Scan for the cell matching the given text and deliver its (x, y) coordinate at center. 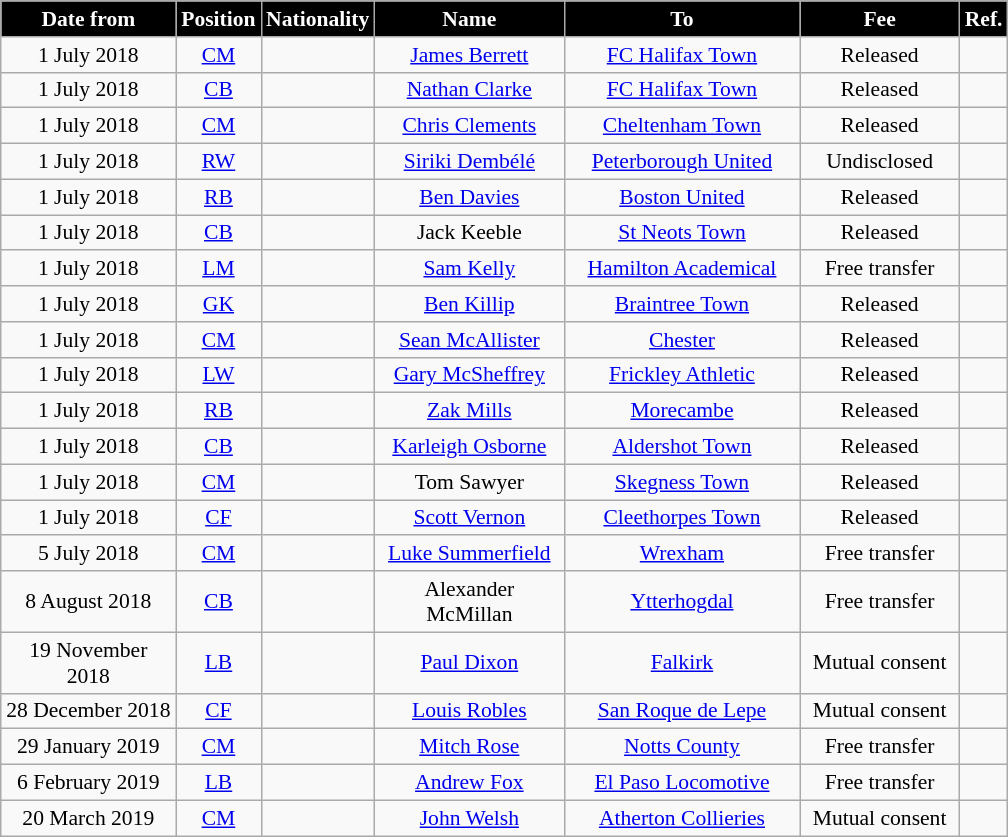
Hamilton Academical (682, 269)
19 November 2018 (88, 662)
Frickley Athletic (682, 375)
5 July 2018 (88, 554)
Notts County (682, 747)
Scott Vernon (469, 518)
29 January 2019 (88, 747)
Falkirk (682, 662)
Cleethorpes Town (682, 518)
Braintree Town (682, 304)
El Paso Locomotive (682, 783)
Boston United (682, 197)
Ref. (984, 19)
Ytterhogdal (682, 602)
Atherton Collieries (682, 818)
Jack Keeble (469, 233)
RW (218, 162)
Luke Summerfield (469, 554)
20 March 2019 (88, 818)
Undisclosed (880, 162)
Position (218, 19)
Nationality (318, 19)
Louis Robles (469, 711)
Nathan Clarke (469, 90)
GK (218, 304)
Name (469, 19)
Paul Dixon (469, 662)
28 December 2018 (88, 711)
Siriki Dembélé (469, 162)
Aldershot Town (682, 447)
Morecambe (682, 411)
Peterborough United (682, 162)
Sean McAllister (469, 340)
Ben Davies (469, 197)
Tom Sawyer (469, 482)
LW (218, 375)
LM (218, 269)
Karleigh Osborne (469, 447)
Ben Killip (469, 304)
St Neots Town (682, 233)
San Roque de Lepe (682, 711)
6 February 2019 (88, 783)
Mitch Rose (469, 747)
John Welsh (469, 818)
Chester (682, 340)
Skegness Town (682, 482)
Date from (88, 19)
Cheltenham Town (682, 126)
8 August 2018 (88, 602)
Chris Clements (469, 126)
Zak Mills (469, 411)
Andrew Fox (469, 783)
To (682, 19)
Sam Kelly (469, 269)
Alexander McMillan (469, 602)
James Berrett (469, 55)
Fee (880, 19)
Wrexham (682, 554)
Gary McSheffrey (469, 375)
